Output the (X, Y) coordinate of the center of the cell containing the given text.  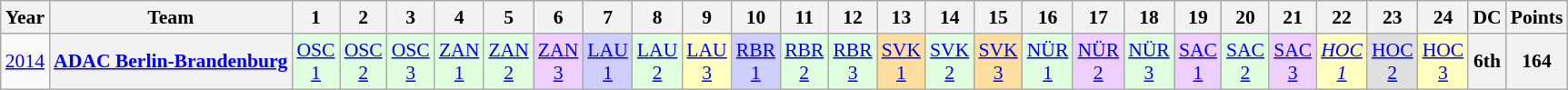
OSC2 (364, 62)
2014 (25, 62)
OSC3 (411, 62)
10 (756, 17)
23 (1393, 17)
4 (459, 17)
Team (171, 17)
NÜR1 (1048, 62)
8 (657, 17)
SVK3 (998, 62)
OSC1 (315, 62)
6 (558, 17)
11 (804, 17)
NÜR3 (1149, 62)
ADAC Berlin-Brandenburg (171, 62)
13 (902, 17)
3 (411, 17)
17 (1098, 17)
LAU3 (706, 62)
RBR2 (804, 62)
22 (1342, 17)
16 (1048, 17)
SVK2 (949, 62)
18 (1149, 17)
Points (1537, 17)
NÜR2 (1098, 62)
1 (315, 17)
9 (706, 17)
SAC1 (1198, 62)
LAU1 (607, 62)
6th (1487, 62)
14 (949, 17)
2 (364, 17)
SAC3 (1293, 62)
21 (1293, 17)
HOC3 (1443, 62)
19 (1198, 17)
HOC1 (1342, 62)
HOC2 (1393, 62)
ZAN1 (459, 62)
SAC2 (1245, 62)
Year (25, 17)
ZAN2 (508, 62)
RBR1 (756, 62)
LAU2 (657, 62)
15 (998, 17)
7 (607, 17)
SVK1 (902, 62)
RBR3 (853, 62)
5 (508, 17)
ZAN3 (558, 62)
DC (1487, 17)
164 (1537, 62)
12 (853, 17)
20 (1245, 17)
24 (1443, 17)
